Pinpoint the cell where the given text exists, returning its [x, y] midpoint coordinate. 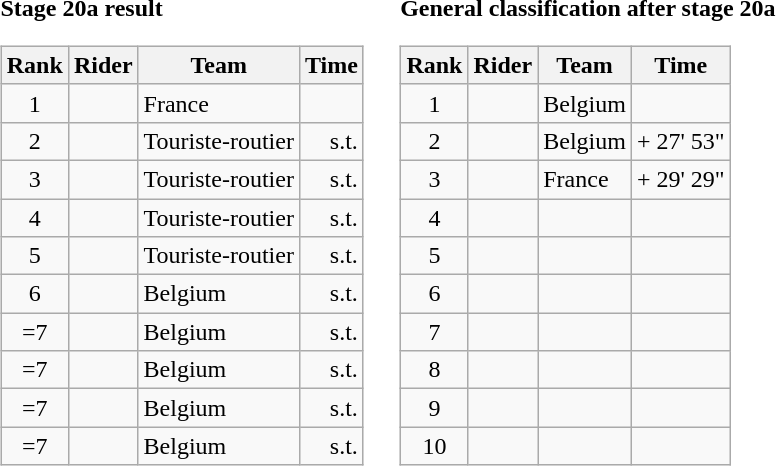
8 [434, 370]
+ 29' 29" [680, 179]
9 [434, 408]
10 [434, 446]
+ 27' 53" [680, 141]
7 [434, 332]
